Extract the (X, Y) coordinate from the center of the cell holding the provided text.  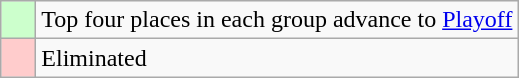
Eliminated (277, 58)
Top four places in each group advance to Playoff (277, 20)
